Capture the cell that displays the provided text and extract its [X, Y] central coordinate. 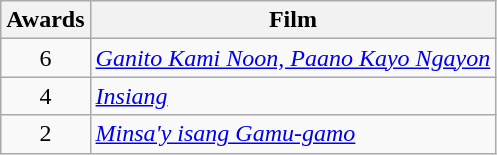
Awards [46, 20]
2 [46, 134]
Ganito Kami Noon, Paano Kayo Ngayon [293, 58]
4 [46, 96]
Minsa'y isang Gamu-gamo [293, 134]
Insiang [293, 96]
6 [46, 58]
Film [293, 20]
